Scan for the cell matching the given text and deliver its (X, Y) coordinate at center. 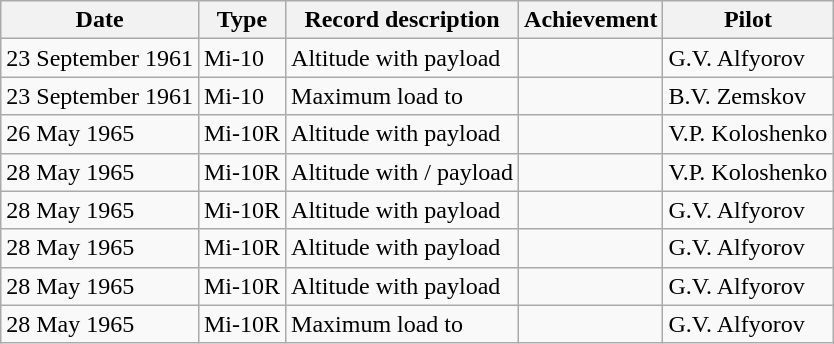
Achievement (591, 20)
Type (242, 20)
Date (100, 20)
Altitude with / payload (402, 172)
26 May 1965 (100, 134)
Record description (402, 20)
Pilot (748, 20)
B.V. Zemskov (748, 96)
